Return the [x, y] coordinate for the center point of the cell that contains the specified text.  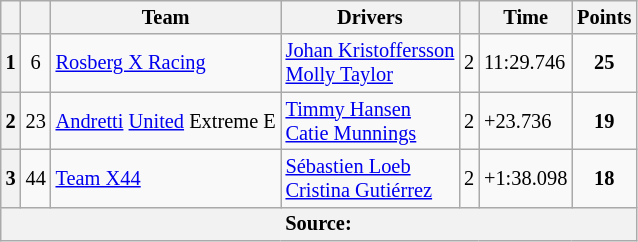
Source: [318, 224]
3 [11, 178]
44 [36, 178]
25 [604, 63]
18 [604, 178]
11:29.746 [526, 63]
Timmy Hansen Catie Munnings [370, 121]
Points [604, 17]
Andretti United Extreme E [166, 121]
Drivers [370, 17]
+1:38.098 [526, 178]
Sébastien Loeb Cristina Gutiérrez [370, 178]
Team [166, 17]
Team X44 [166, 178]
Johan Kristoffersson Molly Taylor [370, 63]
19 [604, 121]
Rosberg X Racing [166, 63]
6 [36, 63]
+23.736 [526, 121]
23 [36, 121]
1 [11, 63]
Time [526, 17]
